Pinpoint the cell where the given text exists, returning its (X, Y) midpoint coordinate. 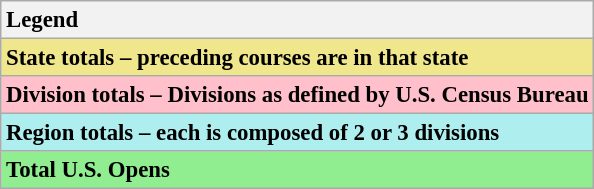
Division totals – Divisions as defined by U.S. Census Bureau (298, 95)
State totals – preceding courses are in that state (298, 58)
Region totals – each is composed of 2 or 3 divisions (298, 133)
Legend (298, 20)
Total U.S. Opens (298, 170)
